Extract the (X, Y) coordinate from the center of the cell holding the provided text.  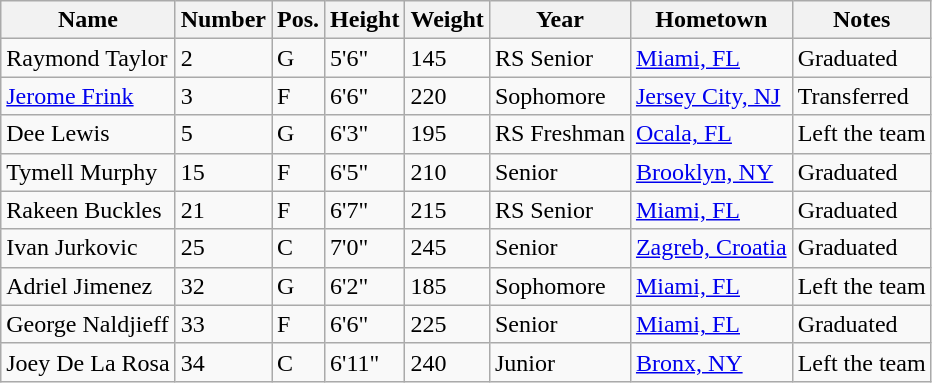
Ocala, FL (711, 134)
32 (223, 286)
220 (447, 96)
5 (223, 134)
5'6" (365, 58)
Junior (560, 362)
215 (447, 210)
195 (447, 134)
25 (223, 248)
15 (223, 172)
245 (447, 248)
240 (447, 362)
6'5" (365, 172)
2 (223, 58)
Height (365, 20)
Transferred (862, 96)
185 (447, 286)
Adriel Jimenez (88, 286)
Number (223, 20)
Jersey City, NJ (711, 96)
6'3" (365, 134)
Dee Lewis (88, 134)
7'0" (365, 248)
Hometown (711, 20)
Zagreb, Croatia (711, 248)
225 (447, 324)
Tymell Murphy (88, 172)
Raymond Taylor (88, 58)
Jerome Frink (88, 96)
Ivan Jurkovic (88, 248)
Year (560, 20)
145 (447, 58)
6'7" (365, 210)
6'2" (365, 286)
RS Freshman (560, 134)
33 (223, 324)
Rakeen Buckles (88, 210)
Brooklyn, NY (711, 172)
Bronx, NY (711, 362)
Notes (862, 20)
Joey De La Rosa (88, 362)
3 (223, 96)
Weight (447, 20)
George Naldjieff (88, 324)
Pos. (298, 20)
210 (447, 172)
6'11" (365, 362)
Name (88, 20)
21 (223, 210)
34 (223, 362)
